Output the (x, y) coordinate of the center of the cell containing the given text.  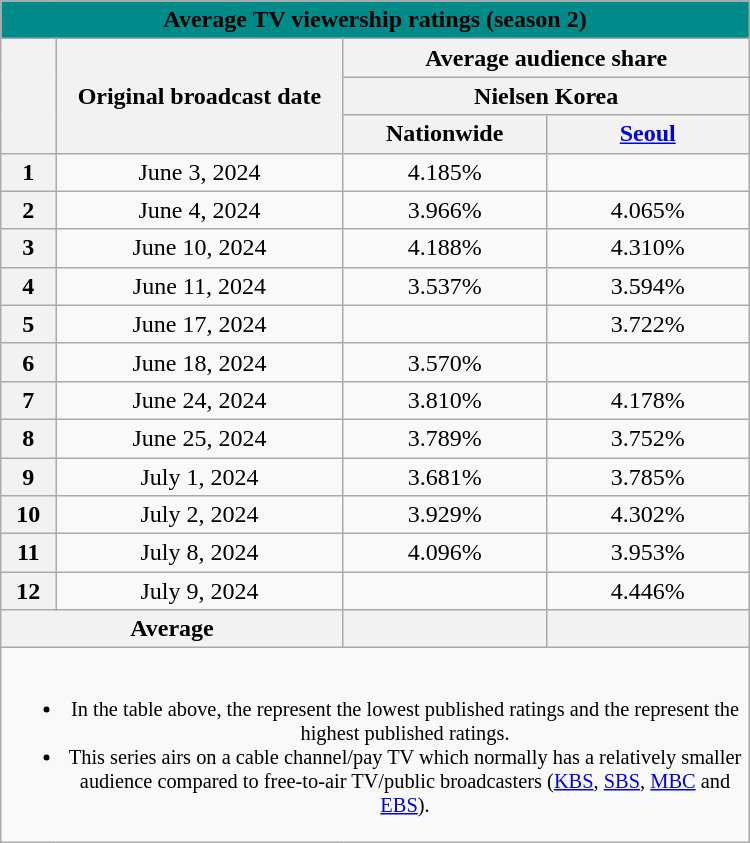
3.594% (648, 286)
July 8, 2024 (200, 553)
4.446% (648, 591)
4.302% (648, 515)
6 (28, 362)
June 3, 2024 (200, 172)
1 (28, 172)
3.537% (444, 286)
4.188% (444, 248)
5 (28, 324)
Average (172, 629)
June 24, 2024 (200, 400)
4.096% (444, 553)
June 18, 2024 (200, 362)
4.310% (648, 248)
June 4, 2024 (200, 210)
Nationwide (444, 134)
July 1, 2024 (200, 477)
7 (28, 400)
Average TV viewership ratings (season 2) (375, 20)
12 (28, 591)
Seoul (648, 134)
4 (28, 286)
4.185% (444, 172)
June 11, 2024 (200, 286)
3 (28, 248)
Nielsen Korea (546, 96)
10 (28, 515)
3.789% (444, 438)
4.178% (648, 400)
3.752% (648, 438)
3.929% (444, 515)
4.065% (648, 210)
3.570% (444, 362)
3.722% (648, 324)
3.810% (444, 400)
8 (28, 438)
Original broadcast date (200, 96)
Average audience share (546, 58)
June 25, 2024 (200, 438)
3.966% (444, 210)
June 10, 2024 (200, 248)
July 9, 2024 (200, 591)
3.785% (648, 477)
11 (28, 553)
2 (28, 210)
June 17, 2024 (200, 324)
3.681% (444, 477)
July 2, 2024 (200, 515)
3.953% (648, 553)
9 (28, 477)
